Return [x, y] of the center of cell containing provided text 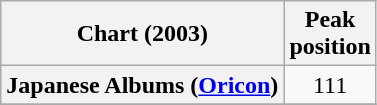
Chart (2003) [142, 34]
111 [330, 85]
Peakposition [330, 34]
Japanese Albums (Oricon) [142, 85]
